Search for the cell housing the specified text and yield its [X, Y] center coordinate. 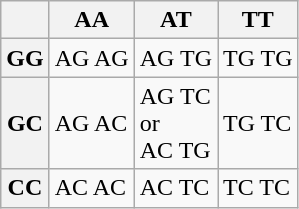
AT [176, 20]
AG AC [92, 123]
AC AC [92, 188]
TG TC [258, 123]
AC TC [176, 188]
GC [25, 123]
AA [92, 20]
AG TCorAC TG [176, 123]
CC [25, 188]
GG [25, 58]
AG AG [92, 58]
TG TG [258, 58]
TT [258, 20]
AG TG [176, 58]
TC TC [258, 188]
